Output the (X, Y) coordinate of the center of the cell containing the given text.  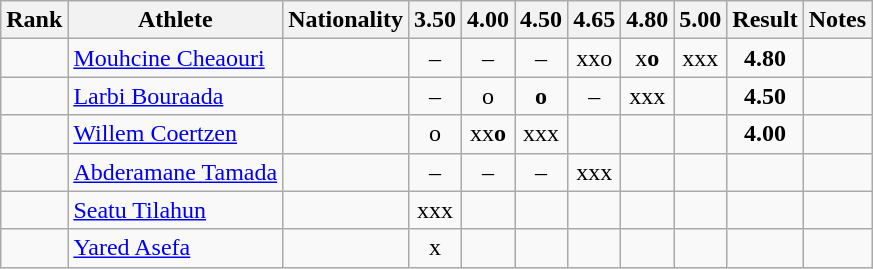
Notes (837, 20)
4.65 (594, 20)
5.00 (700, 20)
Rank (34, 20)
Abderamane Tamada (176, 172)
Athlete (176, 20)
x (434, 248)
Larbi Bouraada (176, 96)
Yared Asefa (176, 248)
Nationality (346, 20)
Mouhcine Cheaouri (176, 58)
3.50 (434, 20)
Result (765, 20)
Willem Coertzen (176, 134)
Seatu Tilahun (176, 210)
xo (648, 58)
